Provide the [x, y] coordinate of the cell's center where the given text is located.  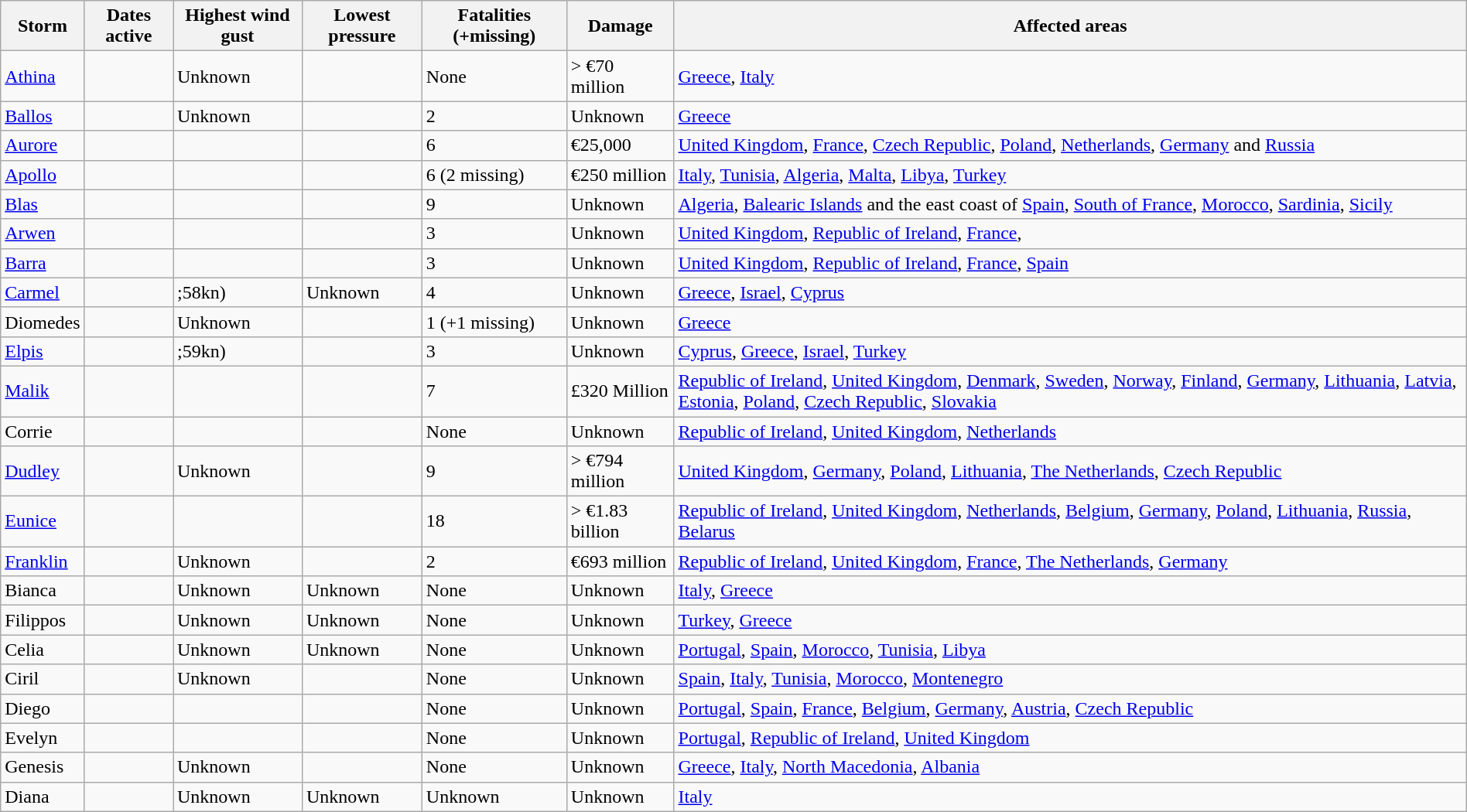
United Kingdom, Republic of Ireland, France, Spain [1070, 263]
Ciril [43, 679]
Republic of Ireland, United Kingdom, Netherlands, Belgium, Germany, Poland, Lithuania, Russia, Belarus [1070, 521]
Republic of Ireland, United Kingdom, Netherlands [1070, 431]
Arwen [43, 234]
Greece, Israel, Cyprus [1070, 292]
Elpis [43, 351]
Algeria, Balearic Islands and the east coast of Spain, South of France, Morocco, Sardinia, Sicily [1070, 204]
;59kn) [238, 351]
Portugal, Spain, Morocco, Tunisia, Libya [1070, 650]
Portugal, Spain, France, Belgium, Germany, Austria, Czech Republic [1070, 708]
Cyprus, Greece, Israel, Turkey [1070, 351]
Dudley [43, 472]
Eunice [43, 521]
€25,000 [621, 145]
Republic of Ireland, United Kingdom, France, The Netherlands, Germany [1070, 561]
Italy [1070, 797]
£320 Million [621, 391]
€693 million [621, 561]
> €70 million [621, 76]
Italy, Greece [1070, 591]
United Kingdom, Germany, Poland, Lithuania, The Netherlands, Czech Republic [1070, 472]
Franklin [43, 561]
Filippos [43, 620]
1 (+1 missing) [494, 322]
> €794 million [621, 472]
Barra [43, 263]
Carmel [43, 292]
> €1.83 billion [621, 521]
Portugal, Republic of Ireland, United Kingdom [1070, 738]
Malik [43, 391]
Republic of Ireland, United Kingdom, Denmark, Sweden, Norway, Finland, Germany, Lithuania, Latvia, Estonia, Poland, Czech Republic, Slovakia [1070, 391]
Athina [43, 76]
Turkey, Greece [1070, 620]
Storm [43, 26]
Blas [43, 204]
7 [494, 391]
Genesis [43, 767]
Diomedes [43, 322]
Aurore [43, 145]
Damage [621, 26]
6 (2 missing) [494, 175]
6 [494, 145]
Spain, Italy, Tunisia, Morocco, Montenegro [1070, 679]
4 [494, 292]
Apollo [43, 175]
18 [494, 521]
€250 million [621, 175]
Greece, Italy [1070, 76]
Evelyn [43, 738]
Ballos [43, 116]
Italy, Tunisia, Algeria, Malta, Libya, Turkey [1070, 175]
Fatalities (+missing) [494, 26]
Diana [43, 797]
Lowest pressure [362, 26]
Affected areas [1070, 26]
Diego [43, 708]
Corrie [43, 431]
;58kn) [238, 292]
Dates active [128, 26]
Greece, Italy, North Macedonia, Albania [1070, 767]
United Kingdom, Republic of Ireland, France, [1070, 234]
Highest wind gust [238, 26]
Bianca [43, 591]
United Kingdom, France, Czech Republic, Poland, Netherlands, Germany and Russia [1070, 145]
Celia [43, 650]
